Detect which cell encompasses the target text, then output its [X, Y] center coordinate. 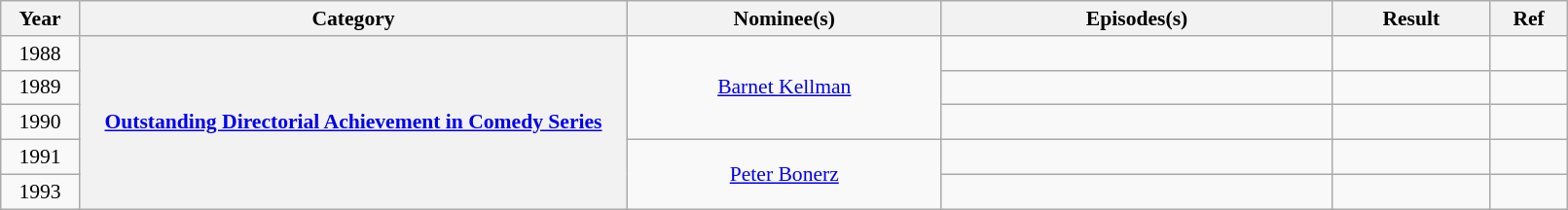
Ref [1528, 18]
1991 [40, 157]
Result [1411, 18]
Category [353, 18]
1993 [40, 192]
Nominee(s) [784, 18]
Peter Bonerz [784, 175]
1988 [40, 53]
1989 [40, 87]
Outstanding Directorial Achievement in Comedy Series [353, 122]
Year [40, 18]
Episodes(s) [1137, 18]
Barnet Kellman [784, 87]
1990 [40, 122]
